Pinpoint the cell where the given text exists, returning its [X, Y] midpoint coordinate. 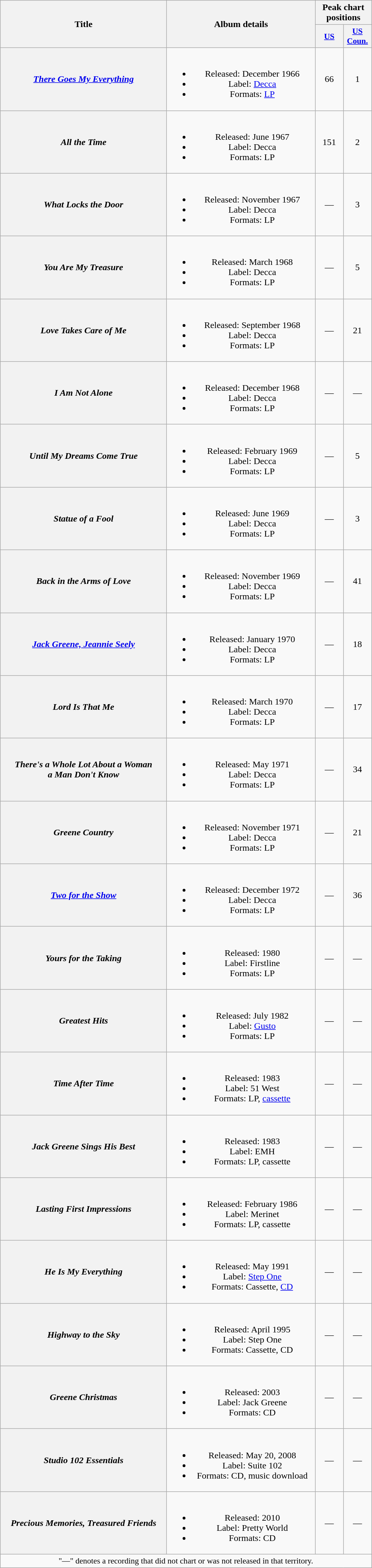
Released: May 1971Label: DeccaFormats: LP [241, 770]
US [329, 36]
Album details [241, 24]
Released: December 1966Label: DeccaFormats: LP [241, 79]
41 [358, 581]
USCoun. [358, 36]
Title [83, 24]
Jack Greene, Jeannie Seely [83, 644]
1 [358, 79]
17 [358, 707]
Back in the Arms of Love [83, 581]
You Are My Treasure [83, 268]
"—" denotes a recording that did not chart or was not released in that territory. [186, 1561]
66 [329, 79]
All the Time [83, 142]
Released: June 1969Label: DeccaFormats: LP [241, 519]
Released: January 1970Label: DeccaFormats: LP [241, 644]
Released: May 20, 2008Label: Suite 102Formats: CD, music download [241, 1460]
Released: March 1970Label: DeccaFormats: LP [241, 707]
Yours for the Taking [83, 958]
Greene Christmas [83, 1397]
Lasting First Impressions [83, 1209]
Released: 1980Label: FirstlineFormats: LP [241, 958]
Statue of a Fool [83, 519]
Two for the Show [83, 895]
Released: March 1968Label: DeccaFormats: LP [241, 268]
Released: November 1969Label: DeccaFormats: LP [241, 581]
Studio 102 Essentials [83, 1460]
Released: December 1968Label: DeccaFormats: LP [241, 393]
There Goes My Everything [83, 79]
Released: December 1972Label: DeccaFormats: LP [241, 895]
Released: November 1971Label: DeccaFormats: LP [241, 833]
Lord Is That Me [83, 707]
Jack Greene Sings His Best [83, 1146]
I Am Not Alone [83, 393]
Until My Dreams Come True [83, 455]
Time After Time [83, 1084]
Love Takes Care of Me [83, 330]
Released: 2003Label: Jack GreeneFormats: CD [241, 1397]
18 [358, 644]
Released: June 1967Label: DeccaFormats: LP [241, 142]
Released: July 1982Label: GustoFormats: LP [241, 1021]
Released: April 1995Label: Step OneFormats: Cassette, CD [241, 1335]
Released: 1983Label: EMHFormats: LP, cassette [241, 1146]
151 [329, 142]
Released: 1983Label: 51 WestFormats: LP, cassette [241, 1084]
Released: 2010Label: Pretty WorldFormats: CD [241, 1523]
Peak chartpositions [343, 13]
34 [358, 770]
Released: February 1986Label: MerinetFormats: LP, cassette [241, 1209]
What Locks the Door [83, 204]
Released: November 1967Label: DeccaFormats: LP [241, 204]
Greene Country [83, 833]
Highway to the Sky [83, 1335]
36 [358, 895]
Precious Memories, Treasured Friends [83, 1523]
2 [358, 142]
Greatest Hits [83, 1021]
There's a Whole Lot About a Womana Man Don't Know [83, 770]
Released: September 1968Label: DeccaFormats: LP [241, 330]
He Is My Everything [83, 1272]
Released: February 1969Label: DeccaFormats: LP [241, 455]
Released: May 1991Label: Step OneFormats: Cassette, CD [241, 1272]
